Provide the (x, y) coordinate of the cell's center where the given text is located.  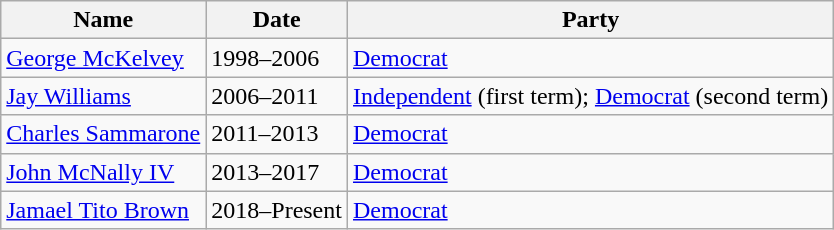
Party (590, 20)
2011–2013 (277, 134)
Date (277, 20)
2013–2017 (277, 172)
2018–Present (277, 210)
Independent (first term); Democrat (second term) (590, 96)
George McKelvey (104, 58)
2006–2011 (277, 96)
Name (104, 20)
Jay Williams (104, 96)
Charles Sammarone (104, 134)
1998–2006 (277, 58)
John McNally IV (104, 172)
Jamael Tito Brown (104, 210)
